Output the (X, Y) coordinate of the center of the cell containing the given text.  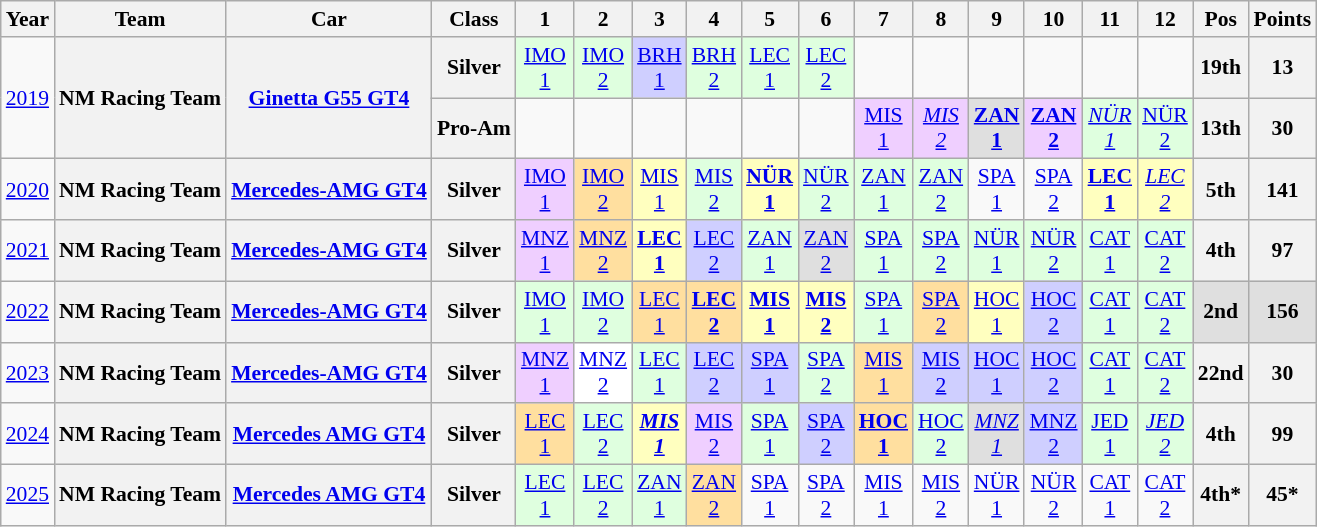
2022 (28, 312)
6 (826, 19)
156 (1283, 312)
JED2 (1165, 434)
4 (714, 19)
JED1 (1110, 434)
97 (1283, 250)
2021 (28, 250)
10 (1053, 19)
1 (545, 19)
45* (1283, 496)
12 (1165, 19)
99 (1283, 434)
2nd (1221, 312)
Class (474, 19)
3 (660, 19)
5 (770, 19)
5th (1221, 190)
2019 (28, 98)
2020 (28, 190)
Points (1283, 19)
BRH2 (714, 68)
Pro-Am (474, 128)
2024 (28, 434)
Car (329, 19)
8 (941, 19)
9 (997, 19)
141 (1283, 190)
19th (1221, 68)
22nd (1221, 372)
Ginetta G55 GT4 (329, 98)
Year (28, 19)
7 (884, 19)
BRH1 (660, 68)
Team (140, 19)
2023 (28, 372)
Pos (1221, 19)
13th (1221, 128)
13 (1283, 68)
2025 (28, 496)
2 (603, 19)
4th* (1221, 496)
11 (1110, 19)
